Locate the cell with the specified text and output its (x, y) center coordinate. 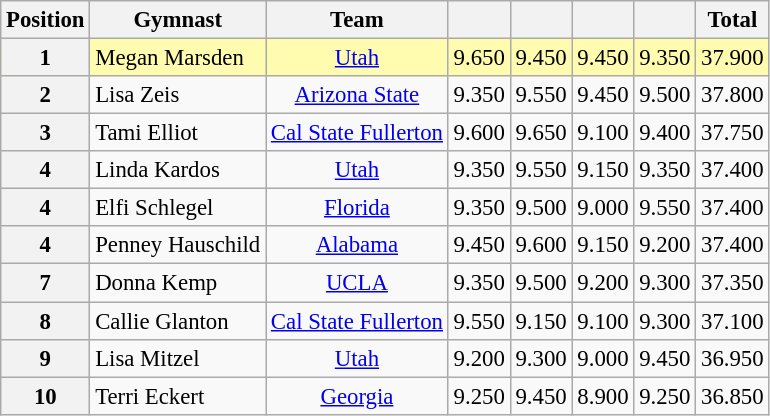
8 (46, 321)
3 (46, 133)
Alabama (358, 245)
36.950 (732, 358)
9.400 (665, 133)
37.350 (732, 283)
UCLA (358, 283)
37.800 (732, 95)
37.100 (732, 321)
36.850 (732, 396)
Lisa Mitzel (178, 358)
7 (46, 283)
8.900 (603, 396)
Elfi Schlegel (178, 208)
Lisa Zeis (178, 95)
Linda Kardos (178, 170)
2 (46, 95)
10 (46, 396)
Terri Eckert (178, 396)
Tami Elliot (178, 133)
Florida (358, 208)
Georgia (358, 396)
1 (46, 58)
37.900 (732, 58)
9 (46, 358)
Total (732, 20)
Callie Glanton (178, 321)
Gymnast (178, 20)
Penney Hauschild (178, 245)
Donna Kemp (178, 283)
Position (46, 20)
Megan Marsden (178, 58)
Arizona State (358, 95)
37.750 (732, 133)
Team (358, 20)
